Detect which cell encompasses the target text, then output its (X, Y) center coordinate. 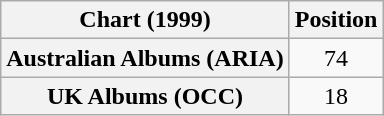
Australian Albums (ARIA) (145, 58)
Chart (1999) (145, 20)
Position (336, 20)
UK Albums (OCC) (145, 96)
74 (336, 58)
18 (336, 96)
